Search for the cell housing the specified text and yield its [x, y] center coordinate. 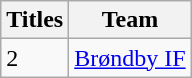
Titles [35, 20]
2 [35, 58]
Team [130, 20]
Brøndby IF [130, 58]
